Locate the cell with the specified text and output its [X, Y] center coordinate. 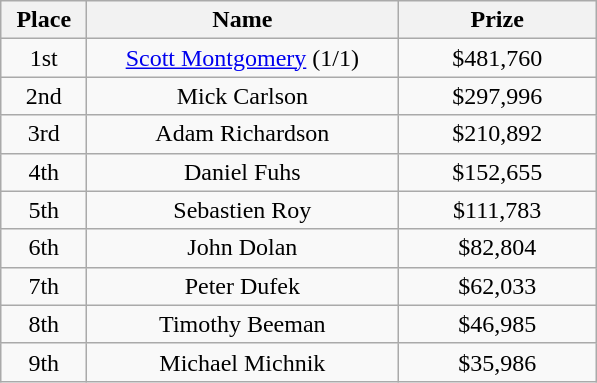
8th [44, 324]
9th [44, 362]
John Dolan [242, 248]
3rd [44, 134]
7th [44, 286]
Michael Michnik [242, 362]
Place [44, 20]
2nd [44, 96]
$152,655 [498, 172]
$210,892 [498, 134]
5th [44, 210]
Sebastien Roy [242, 210]
$297,996 [498, 96]
Prize [498, 20]
Timothy Beeman [242, 324]
Mick Carlson [242, 96]
Adam Richardson [242, 134]
$82,804 [498, 248]
Name [242, 20]
$111,783 [498, 210]
$62,033 [498, 286]
Scott Montgomery (1/1) [242, 58]
4th [44, 172]
$46,985 [498, 324]
1st [44, 58]
Peter Dufek [242, 286]
Daniel Fuhs [242, 172]
$35,986 [498, 362]
6th [44, 248]
$481,760 [498, 58]
